Search for the cell housing the specified text and yield its [x, y] center coordinate. 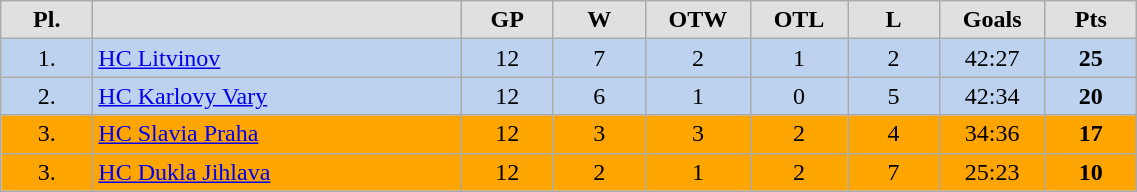
4 [894, 134]
HC Slavia Praha [277, 134]
L [894, 20]
25 [1091, 58]
42:34 [992, 96]
HC Karlovy Vary [277, 96]
Goals [992, 20]
1. [47, 58]
20 [1091, 96]
OTL [798, 20]
HC Dukla Jihlava [277, 172]
34:36 [992, 134]
GP [507, 20]
Pl. [47, 20]
Pts [1091, 20]
0 [798, 96]
10 [1091, 172]
OTW [698, 20]
W [599, 20]
42:27 [992, 58]
HC Litvinov [277, 58]
6 [599, 96]
25:23 [992, 172]
2. [47, 96]
5 [894, 96]
17 [1091, 134]
